From the cell containing the given text, extract its center point as [x, y] coordinate. 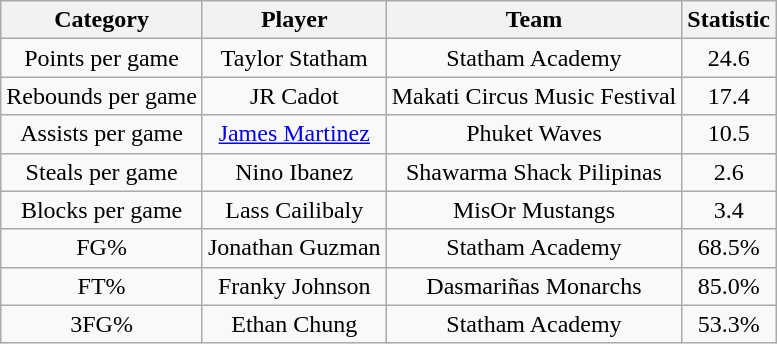
James Martinez [294, 134]
Team [534, 20]
17.4 [729, 96]
2.6 [729, 172]
Taylor Statham [294, 58]
Makati Circus Music Festival [534, 96]
Dasmariñas Monarchs [534, 286]
JR Cadot [294, 96]
FG% [102, 248]
Assists per game [102, 134]
Phuket Waves [534, 134]
Rebounds per game [102, 96]
85.0% [729, 286]
3.4 [729, 210]
Franky Johnson [294, 286]
68.5% [729, 248]
Player [294, 20]
Blocks per game [102, 210]
Nino Ibanez [294, 172]
Statistic [729, 20]
53.3% [729, 324]
Category [102, 20]
10.5 [729, 134]
MisOr Mustangs [534, 210]
Jonathan Guzman [294, 248]
Ethan Chung [294, 324]
Lass Cailibaly [294, 210]
FT% [102, 286]
Shawarma Shack Pilipinas [534, 172]
24.6 [729, 58]
Steals per game [102, 172]
3FG% [102, 324]
Points per game [102, 58]
